Search for the cell housing the specified text and yield its (X, Y) center coordinate. 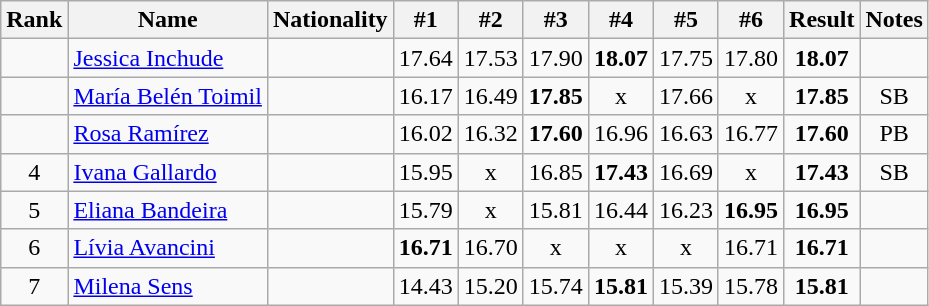
15.79 (426, 210)
Jessica Inchude (168, 58)
16.96 (620, 134)
Milena Sens (168, 286)
7 (34, 286)
15.74 (556, 286)
14.43 (426, 286)
17.90 (556, 58)
16.77 (750, 134)
#5 (686, 20)
#3 (556, 20)
María Belén Toimil (168, 96)
16.32 (490, 134)
17.80 (750, 58)
Nationality (330, 20)
16.02 (426, 134)
Ivana Gallardo (168, 172)
16.70 (490, 248)
PB (894, 134)
Eliana Bandeira (168, 210)
17.53 (490, 58)
16.44 (620, 210)
15.20 (490, 286)
16.17 (426, 96)
Lívia Avancini (168, 248)
17.64 (426, 58)
16.23 (686, 210)
Rosa Ramírez (168, 134)
16.85 (556, 172)
16.69 (686, 172)
4 (34, 172)
Name (168, 20)
#2 (490, 20)
Notes (894, 20)
#6 (750, 20)
17.75 (686, 58)
15.95 (426, 172)
17.66 (686, 96)
15.39 (686, 286)
5 (34, 210)
Rank (34, 20)
#4 (620, 20)
16.49 (490, 96)
6 (34, 248)
#1 (426, 20)
15.78 (750, 286)
16.63 (686, 134)
Result (822, 20)
